Return [x, y] of the center of cell containing provided text 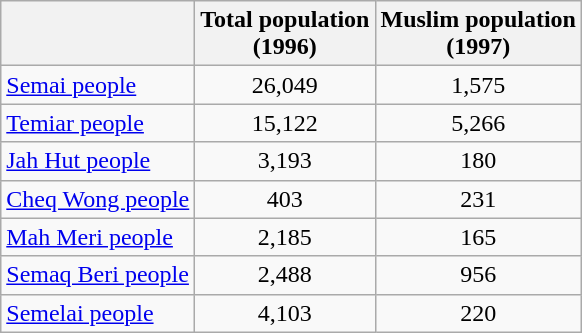
Temiar people [98, 123]
15,122 [285, 123]
Jah Hut people [98, 161]
165 [478, 237]
Mah Meri people [98, 237]
Total population(1996) [285, 34]
403 [285, 199]
220 [478, 313]
956 [478, 275]
2,488 [285, 275]
Muslim population(1997) [478, 34]
Semelai people [98, 313]
Semaq Beri people [98, 275]
180 [478, 161]
26,049 [285, 85]
1,575 [478, 85]
5,266 [478, 123]
231 [478, 199]
4,103 [285, 313]
2,185 [285, 237]
Semai people [98, 85]
Cheq Wong people [98, 199]
3,193 [285, 161]
